Search for the cell housing the specified text and yield its [X, Y] center coordinate. 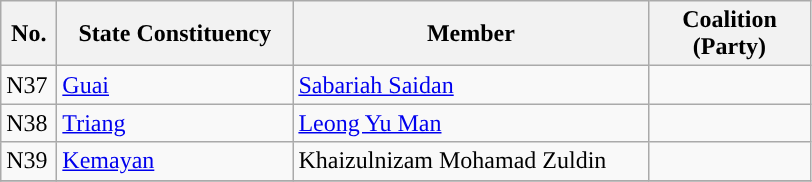
N37 [29, 85]
Kemayan [175, 161]
Coalition (Party) [730, 34]
Sabariah Saidan [471, 85]
Khaizulnizam Mohamad Zuldin [471, 161]
Triang [175, 123]
Leong Yu Man [471, 123]
No. [29, 34]
Guai [175, 85]
N38 [29, 123]
Member [471, 34]
State Constituency [175, 34]
N39 [29, 161]
